Output the (x, y) coordinate of the center of the cell containing the given text.  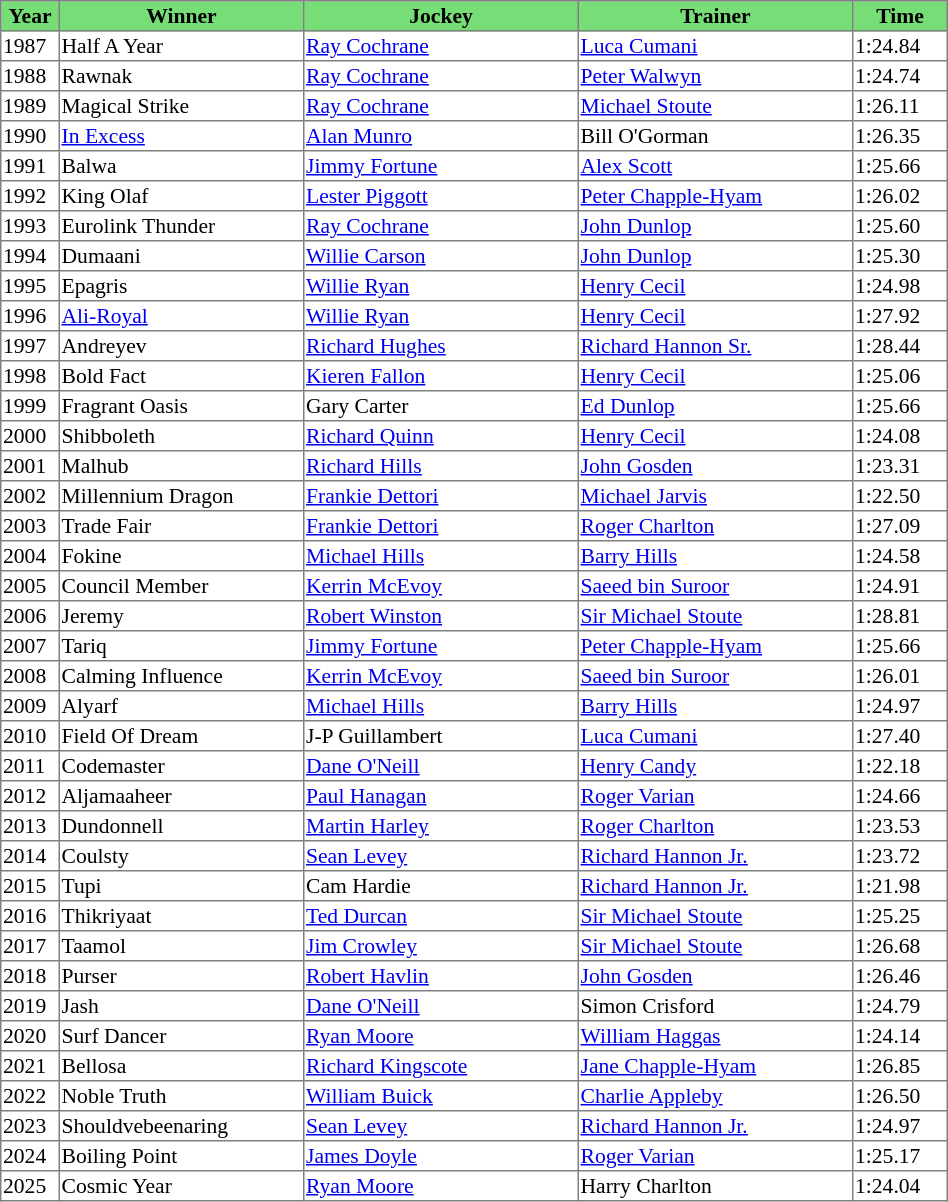
Cam Hardie (441, 886)
1:26.46 (900, 976)
Ali-Royal (181, 316)
1989 (30, 106)
Bill O'Gorman (715, 136)
2007 (30, 646)
1995 (30, 286)
Andreyev (181, 346)
2008 (30, 676)
Alan Munro (441, 136)
1:27.92 (900, 316)
Shouldvebeenaring (181, 1126)
2010 (30, 736)
1:25.17 (900, 1156)
1:26.11 (900, 106)
Field Of Dream (181, 736)
2002 (30, 496)
1991 (30, 166)
1:24.91 (900, 586)
In Excess (181, 136)
Simon Crisford (715, 1006)
Trainer (715, 16)
Half A Year (181, 46)
Michael Jarvis (715, 496)
Kieren Fallon (441, 376)
1996 (30, 316)
Tariq (181, 646)
2003 (30, 526)
2023 (30, 1126)
1:25.60 (900, 226)
1:26.85 (900, 1066)
2013 (30, 826)
1992 (30, 196)
Ed Dunlop (715, 406)
Aljamaaheer (181, 796)
1988 (30, 76)
Alyarf (181, 706)
1:24.08 (900, 436)
2017 (30, 946)
1987 (30, 46)
Robert Winston (441, 616)
1:24.84 (900, 46)
1:24.58 (900, 556)
1:26.02 (900, 196)
Bellosa (181, 1066)
Fokine (181, 556)
1:22.18 (900, 766)
1:27.09 (900, 526)
Bold Fact (181, 376)
Jockey (441, 16)
Michael Stoute (715, 106)
Malhub (181, 466)
1:28.81 (900, 616)
Balwa (181, 166)
Richard Hughes (441, 346)
Codemaster (181, 766)
Jash (181, 1006)
Taamol (181, 946)
2005 (30, 586)
2020 (30, 1036)
2014 (30, 856)
1:24.74 (900, 76)
Jeremy (181, 616)
1:25.30 (900, 256)
Thikriyaat (181, 916)
Ted Durcan (441, 916)
2022 (30, 1096)
Richard Quinn (441, 436)
Jim Crowley (441, 946)
1990 (30, 136)
2012 (30, 796)
Lester Piggott (441, 196)
Harry Charlton (715, 1186)
Charlie Appleby (715, 1096)
2024 (30, 1156)
Richard Hannon Sr. (715, 346)
Time (900, 16)
Trade Fair (181, 526)
Martin Harley (441, 826)
1997 (30, 346)
1994 (30, 256)
1:25.25 (900, 916)
1:24.98 (900, 286)
Peter Walwyn (715, 76)
Boiling Point (181, 1156)
Magical Strike (181, 106)
Rawnak (181, 76)
1:26.35 (900, 136)
2019 (30, 1006)
2021 (30, 1066)
Year (30, 16)
Richard Hills (441, 466)
2018 (30, 976)
William Haggas (715, 1036)
Paul Hanagan (441, 796)
1:24.14 (900, 1036)
Eurolink Thunder (181, 226)
Fragrant Oasis (181, 406)
Shibboleth (181, 436)
Dumaani (181, 256)
Epagris (181, 286)
1:26.50 (900, 1096)
Robert Havlin (441, 976)
1:27.40 (900, 736)
William Buick (441, 1096)
Coulsty (181, 856)
2016 (30, 916)
1:28.44 (900, 346)
Willie Carson (441, 256)
1993 (30, 226)
1998 (30, 376)
1:23.31 (900, 466)
Purser (181, 976)
1:23.72 (900, 856)
2011 (30, 766)
Tupi (181, 886)
Surf Dancer (181, 1036)
1:24.66 (900, 796)
1:23.53 (900, 826)
Gary Carter (441, 406)
2009 (30, 706)
Noble Truth (181, 1096)
Calming Influence (181, 676)
Cosmic Year (181, 1186)
Alex Scott (715, 166)
1:26.68 (900, 946)
Dundonnell (181, 826)
2025 (30, 1186)
James Doyle (441, 1156)
King Olaf (181, 196)
1:24.79 (900, 1006)
Henry Candy (715, 766)
Millennium Dragon (181, 496)
1:22.50 (900, 496)
Council Member (181, 586)
2006 (30, 616)
1999 (30, 406)
1:24.04 (900, 1186)
2004 (30, 556)
Richard Kingscote (441, 1066)
1:25.06 (900, 376)
1:26.01 (900, 676)
1:21.98 (900, 886)
2015 (30, 886)
2001 (30, 466)
J-P Guillambert (441, 736)
Winner (181, 16)
2000 (30, 436)
Jane Chapple-Hyam (715, 1066)
